From the cell containing the given text, extract its center point as (x, y) coordinate. 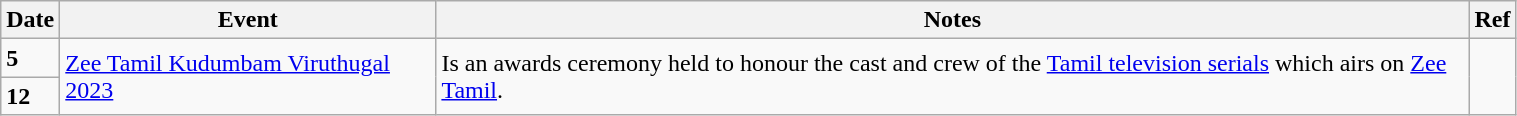
Is an awards ceremony held to honour the cast and crew of the Tamil television serials which airs on Zee Tamil. (952, 77)
Ref (1492, 20)
Event (248, 20)
Date (30, 20)
12 (30, 96)
Zee Tamil Kudumbam Viruthugal 2023 (248, 77)
Notes (952, 20)
5 (30, 58)
